Scan for the cell matching the given text and deliver its (X, Y) coordinate at center. 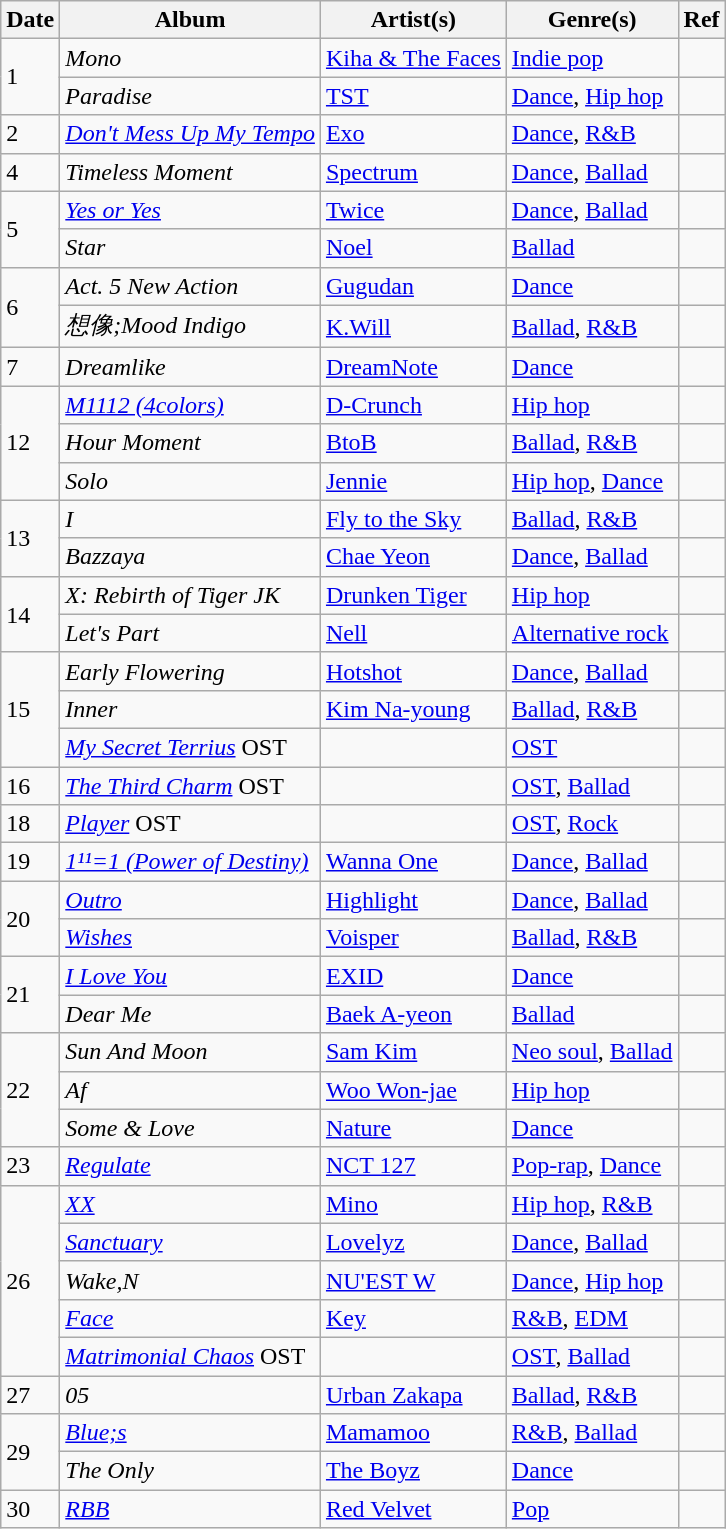
Sam Kim (413, 1052)
5 (30, 229)
Woo Won-jae (413, 1090)
Pop-rap, Dance (592, 1166)
Voisper (413, 938)
My Secret Terrius OST (190, 747)
19 (30, 862)
Kim Na-young (413, 709)
30 (30, 1509)
14 (30, 614)
12 (30, 443)
Nature (413, 1128)
Urban Zakapa (413, 1395)
29 (30, 1452)
Face (190, 1318)
Paradise (190, 96)
M1112 (4colors) (190, 405)
Baek A-yeon (413, 1014)
20 (30, 919)
Chae Yeon (413, 557)
Date (30, 20)
OST, Rock (592, 824)
Some & Love (190, 1128)
The Third Charm OST (190, 785)
23 (30, 1166)
TST (413, 96)
Solo (190, 481)
Hour Moment (190, 443)
X: Rebirth of Tiger JK (190, 595)
Mono (190, 58)
21 (30, 995)
16 (30, 785)
7 (30, 367)
XX (190, 1204)
Outro (190, 900)
OST (592, 747)
NCT 127 (413, 1166)
Dear Me (190, 1014)
Fly to the Sky (413, 519)
DreamNote (413, 367)
Early Flowering (190, 671)
I Love You (190, 976)
Lovelyz (413, 1242)
6 (30, 308)
R&B, EDM (592, 1318)
Wishes (190, 938)
Exo (413, 134)
Hip hop, Dance (592, 481)
Dreamlike (190, 367)
Kiha & The Faces (413, 58)
Noel (413, 248)
26 (30, 1280)
2 (30, 134)
Don't Mess Up My Tempo (190, 134)
Neo soul, Ballad (592, 1052)
1 (30, 77)
Wanna One (413, 862)
RBB (190, 1509)
Dance, R&B (592, 134)
Gugudan (413, 286)
18 (30, 824)
D-Crunch (413, 405)
The Boyz (413, 1471)
Let's Part (190, 633)
Nell (413, 633)
EXID (413, 976)
Regulate (190, 1166)
Sanctuary (190, 1242)
15 (30, 709)
Highlight (413, 900)
Player OST (190, 824)
05 (190, 1395)
Pop (592, 1509)
R&B, Ballad (592, 1433)
Drunken Tiger (413, 595)
Album (190, 20)
Artist(s) (413, 20)
I (190, 519)
Alternative rock (592, 633)
Ref (702, 20)
1¹¹=1 (Power of Destiny) (190, 862)
Key (413, 1318)
Hotshot (413, 671)
22 (30, 1090)
Act. 5 New Action (190, 286)
Matrimonial Chaos OST (190, 1356)
The Only (190, 1471)
Bazzaya (190, 557)
Jennie (413, 481)
BtoB (413, 443)
NU'EST W (413, 1280)
Af (190, 1090)
想像;Mood Indigo (190, 326)
K.Will (413, 326)
4 (30, 172)
Spectrum (413, 172)
Star (190, 248)
Wake,N (190, 1280)
Genre(s) (592, 20)
Mino (413, 1204)
Red Velvet (413, 1509)
Blue;s (190, 1433)
Mamamoo (413, 1433)
13 (30, 538)
27 (30, 1395)
Hip hop, R&B (592, 1204)
Timeless Moment (190, 172)
Sun And Moon (190, 1052)
Yes or Yes (190, 210)
Twice (413, 210)
Indie pop (592, 58)
Inner (190, 709)
